Determine the (X, Y) coordinate at the center of the cell enclosing the given text.  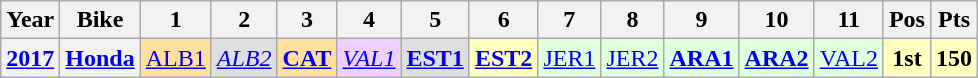
2017 (30, 58)
ARA1 (702, 58)
JER2 (632, 58)
4 (369, 20)
VAL2 (848, 58)
ALB1 (176, 58)
1 (176, 20)
Year (30, 20)
Pos (906, 20)
JER1 (570, 58)
1st (906, 58)
Honda (100, 58)
7 (570, 20)
Pts (954, 20)
Bike (100, 20)
11 (848, 20)
CAT (307, 58)
VAL1 (369, 58)
EST2 (503, 58)
3 (307, 20)
150 (954, 58)
2 (244, 20)
5 (435, 20)
EST1 (435, 58)
10 (776, 20)
ARA2 (776, 58)
8 (632, 20)
9 (702, 20)
6 (503, 20)
ALB2 (244, 58)
